From the cell containing the given text, extract its center point as (X, Y) coordinate. 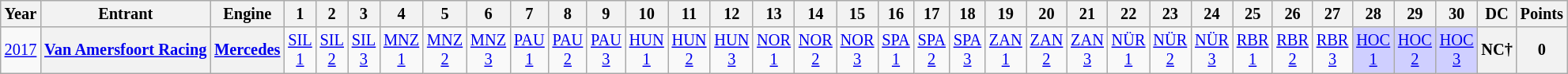
HUN2 (690, 50)
HOC3 (1457, 50)
SIL1 (300, 50)
ZAN3 (1087, 50)
Van Amersfoort Racing (125, 50)
HUN1 (647, 50)
5 (444, 14)
9 (606, 14)
PAU1 (530, 50)
ZAN1 (1006, 50)
NC† (1496, 50)
21 (1087, 14)
NÜR1 (1129, 50)
4 (402, 14)
SPA2 (931, 50)
14 (816, 14)
Points (1542, 14)
10 (647, 14)
NÜR3 (1211, 50)
HOC1 (1373, 50)
SPA1 (895, 50)
20 (1047, 14)
17 (931, 14)
12 (731, 14)
0 (1542, 50)
3 (364, 14)
RBR1 (1253, 50)
26 (1292, 14)
DC (1496, 14)
PAU2 (568, 50)
NÜR2 (1170, 50)
22 (1129, 14)
ZAN2 (1047, 50)
Engine (247, 14)
29 (1415, 14)
7 (530, 14)
13 (773, 14)
2017 (21, 50)
18 (968, 14)
MNZ3 (489, 50)
Entrant (125, 14)
23 (1170, 14)
2 (332, 14)
SPA3 (968, 50)
1 (300, 14)
8 (568, 14)
PAU3 (606, 50)
MNZ1 (402, 50)
25 (1253, 14)
15 (857, 14)
NOR1 (773, 50)
MNZ2 (444, 50)
28 (1373, 14)
RBR3 (1332, 50)
RBR2 (1292, 50)
HOC2 (1415, 50)
30 (1457, 14)
NOR3 (857, 50)
6 (489, 14)
Year (21, 14)
19 (1006, 14)
NOR2 (816, 50)
16 (895, 14)
SIL2 (332, 50)
SIL3 (364, 50)
Mercedes (247, 50)
11 (690, 14)
27 (1332, 14)
HUN3 (731, 50)
24 (1211, 14)
